Detect which cell encompasses the target text, then output its [x, y] center coordinate. 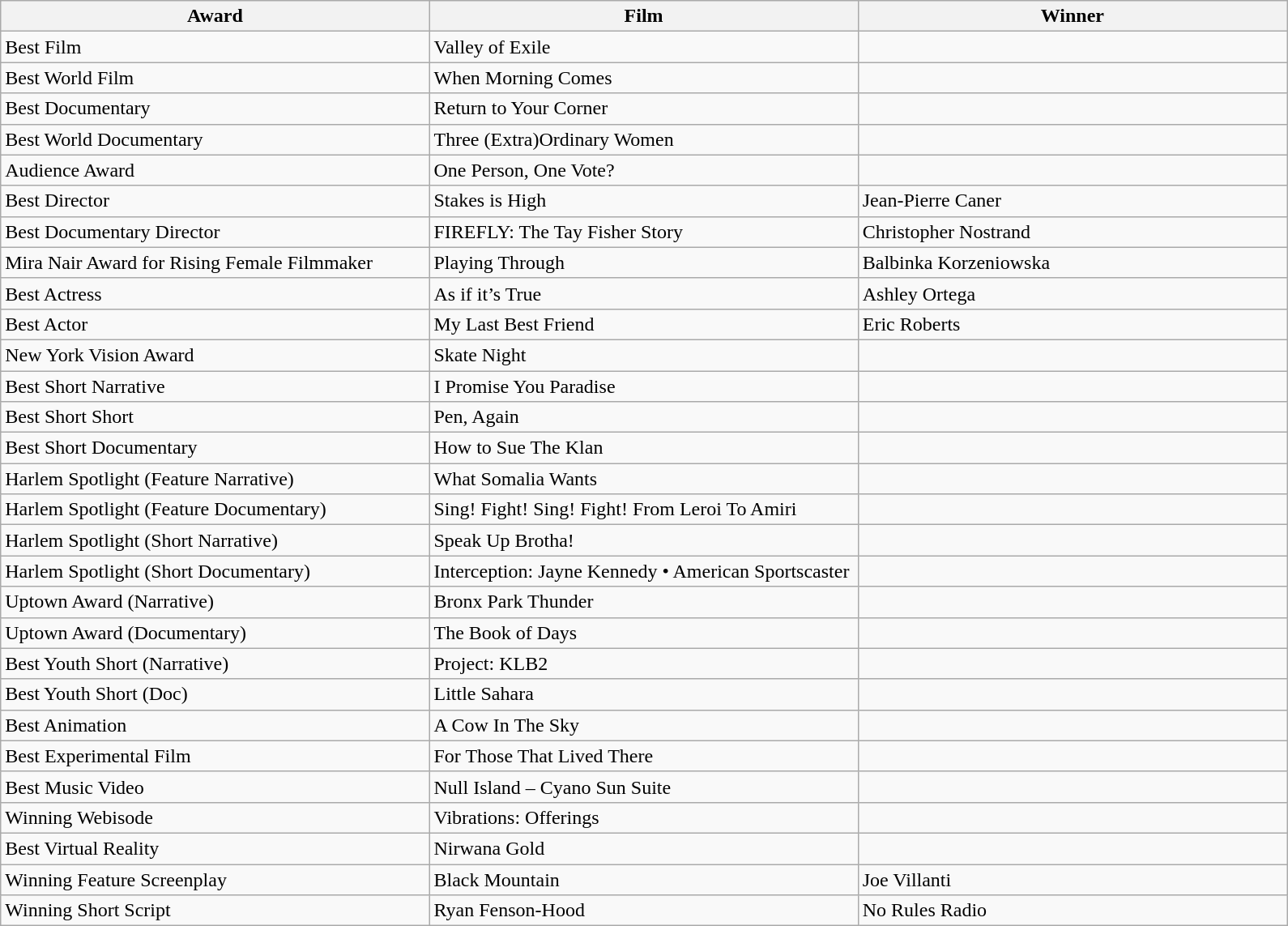
Jean-Pierre Caner [1073, 201]
Best World Film [215, 78]
Best Director [215, 201]
A Cow In The Sky [643, 725]
Best Animation [215, 725]
Black Mountain [643, 879]
When Morning Comes [643, 78]
Stakes is High [643, 201]
Winning Short Script [215, 911]
Film [643, 16]
Harlem Spotlight (Short Documentary) [215, 571]
Sing! Fight! Sing! Fight! From Leroi To Amiri [643, 510]
Return to Your Corner [643, 109]
Null Island – Cyano Sun Suite [643, 787]
Best Experimental Film [215, 756]
Bronx Park Thunder [643, 602]
Three (Extra)Ordinary Women [643, 139]
Ashley Ortega [1073, 293]
Best World Documentary [215, 139]
Audience Award [215, 170]
Winner [1073, 16]
One Person, One Vote? [643, 170]
Harlem Spotlight (Short Narrative) [215, 540]
Winning Webisode [215, 817]
Joe Villanti [1073, 879]
Best Actor [215, 324]
Best Short Short [215, 417]
Harlem Spotlight (Feature Narrative) [215, 479]
Mira Nair Award for Rising Female Filmmaker [215, 262]
Interception: Jayne Kennedy • American Sportscaster [643, 571]
Best Film [215, 47]
Pen, Again [643, 417]
Best Short Narrative [215, 386]
Skate Night [643, 355]
Eric Roberts [1073, 324]
Winning Feature Screenplay [215, 879]
New York Vision Award [215, 355]
As if it’s True [643, 293]
Best Youth Short (Narrative) [215, 664]
Christopher Nostrand [1073, 232]
Best Actress [215, 293]
Little Sahara [643, 694]
Uptown Award (Documentary) [215, 633]
Playing Through [643, 262]
Best Documentary Director [215, 232]
Valley of Exile [643, 47]
What Somalia Wants [643, 479]
Best Virtual Reality [215, 848]
Best Documentary [215, 109]
The Book of Days [643, 633]
For Those That Lived There [643, 756]
Award [215, 16]
FIREFLY: The Tay Fisher Story [643, 232]
Harlem Spotlight (Feature Documentary) [215, 510]
Best Youth Short (Doc) [215, 694]
No Rules Radio [1073, 911]
Vibrations: Offerings [643, 817]
Nirwana Gold [643, 848]
Uptown Award (Narrative) [215, 602]
My Last Best Friend [643, 324]
Balbinka Korzeniowska [1073, 262]
Project: KLB2 [643, 664]
Ryan Fenson-Hood [643, 911]
Speak Up Brotha! [643, 540]
How to Sue The Klan [643, 448]
I Promise You Paradise [643, 386]
Best Music Video [215, 787]
Best Short Documentary [215, 448]
